Scan for the cell matching the given text and deliver its [x, y] coordinate at center. 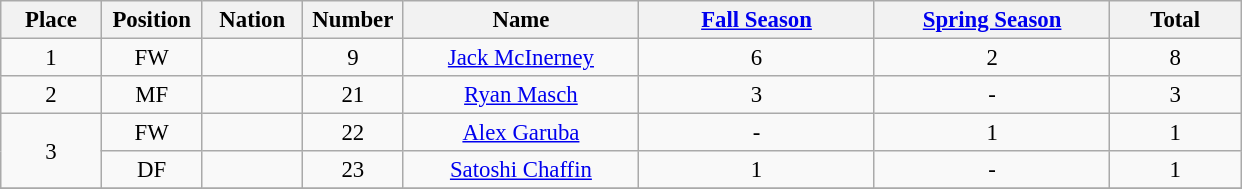
MF [152, 95]
6 [757, 58]
Ryan Masch [521, 95]
22 [354, 133]
Place [52, 20]
23 [354, 170]
21 [354, 95]
Total [1176, 20]
Name [521, 20]
Jack McInerney [521, 58]
Satoshi Chaffin [521, 170]
Alex Garuba [521, 133]
Fall Season [757, 20]
Number [354, 20]
Spring Season [992, 20]
Nation [252, 20]
9 [354, 58]
DF [152, 170]
8 [1176, 58]
Position [152, 20]
